Determine the [X, Y] coordinate at the center of the cell enclosing the given text.  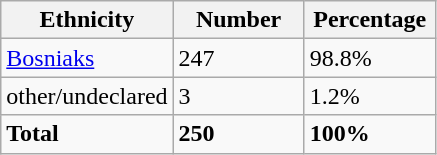
Total [87, 134]
247 [238, 58]
Percentage [370, 20]
Ethnicity [87, 20]
3 [238, 96]
250 [238, 134]
Bosniaks [87, 58]
1.2% [370, 96]
other/undeclared [87, 96]
100% [370, 134]
Number [238, 20]
98.8% [370, 58]
